Scan for the cell matching the given text and deliver its (x, y) coordinate at center. 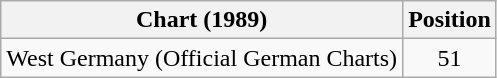
Position (450, 20)
Chart (1989) (202, 20)
51 (450, 58)
West Germany (Official German Charts) (202, 58)
